Provide the (X, Y) coordinate of the cell's center where the given text is located.  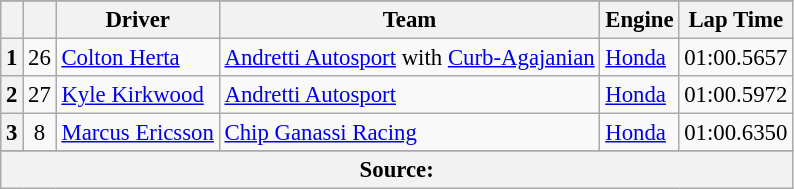
3 (12, 133)
01:00.6350 (736, 133)
Engine (640, 20)
Andretti Autosport (410, 95)
01:00.5657 (736, 58)
Marcus Ericsson (138, 133)
Chip Ganassi Racing (410, 133)
2 (12, 95)
Andretti Autosport with Curb-Agajanian (410, 58)
Driver (138, 20)
27 (40, 95)
Kyle Kirkwood (138, 95)
8 (40, 133)
Lap Time (736, 20)
26 (40, 58)
1 (12, 58)
01:00.5972 (736, 95)
Team (410, 20)
Colton Herta (138, 58)
Source: (397, 170)
